Identify which cell holds the provided text, then report its [X, Y] central coordinate. 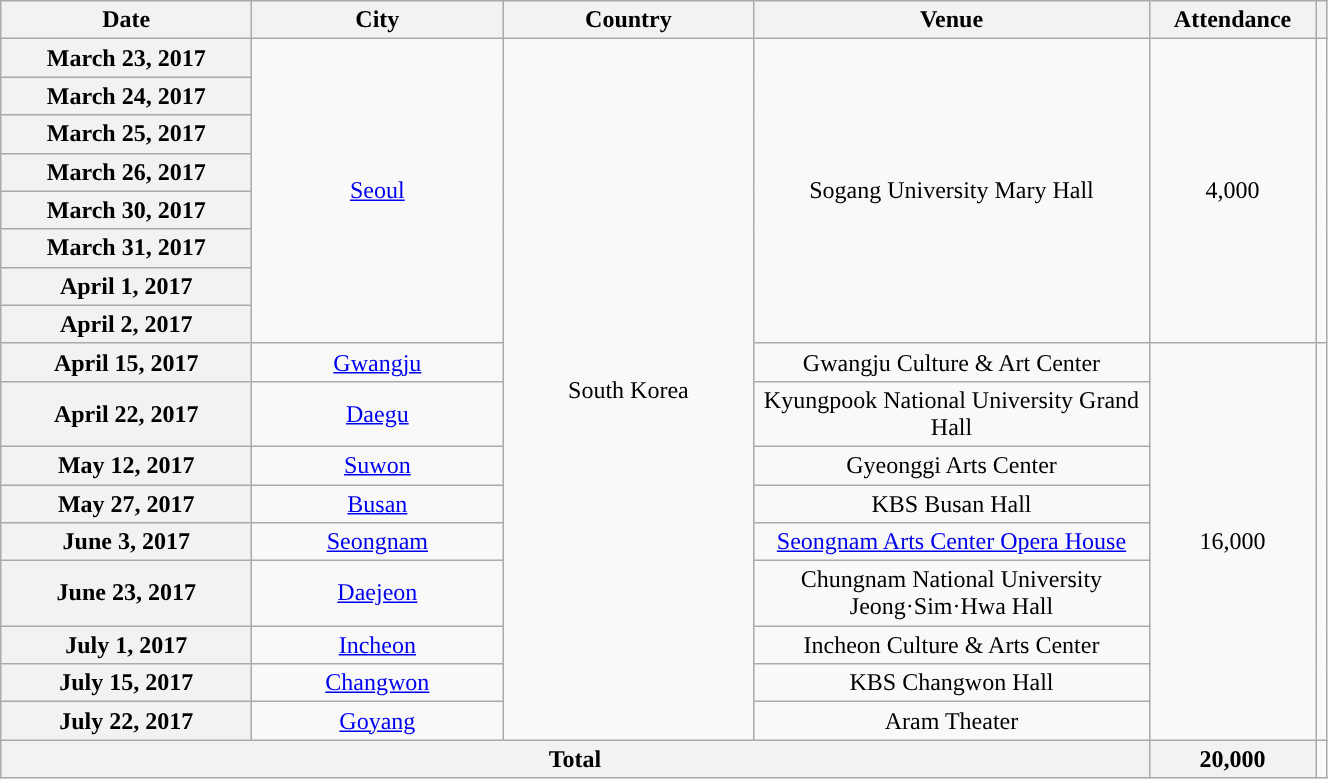
Suwon [378, 465]
4,000 [1232, 191]
Total [575, 759]
March 31, 2017 [126, 248]
Changwon [378, 683]
Daejeon [378, 594]
16,000 [1232, 542]
Seongnam [378, 542]
KBS Busan Hall [952, 503]
Attendance [1232, 20]
May 27, 2017 [126, 503]
Incheon [378, 645]
Country [628, 20]
March 24, 2017 [126, 96]
Venue [952, 20]
Seongnam Arts Center Opera House [952, 542]
Seoul [378, 191]
March 30, 2017 [126, 210]
June 23, 2017 [126, 594]
April 22, 2017 [126, 414]
Daegu [378, 414]
April 1, 2017 [126, 286]
Incheon Culture & Arts Center [952, 645]
City [378, 20]
Sogang University Mary Hall [952, 191]
South Korea [628, 390]
March 23, 2017 [126, 58]
July 15, 2017 [126, 683]
April 2, 2017 [126, 324]
Date [126, 20]
March 26, 2017 [126, 172]
Gwangju [378, 362]
May 12, 2017 [126, 465]
Busan [378, 503]
Aram Theater [952, 721]
Goyang [378, 721]
KBS Changwon Hall [952, 683]
July 1, 2017 [126, 645]
Gwangju Culture & Art Center [952, 362]
Gyeonggi Arts Center [952, 465]
Kyungpook National University Grand Hall [952, 414]
20,000 [1232, 759]
June 3, 2017 [126, 542]
Chungnam National University Jeong·Sim·Hwa Hall [952, 594]
April 15, 2017 [126, 362]
July 22, 2017 [126, 721]
March 25, 2017 [126, 134]
